Pinpoint the cell where the given text exists, returning its [x, y] midpoint coordinate. 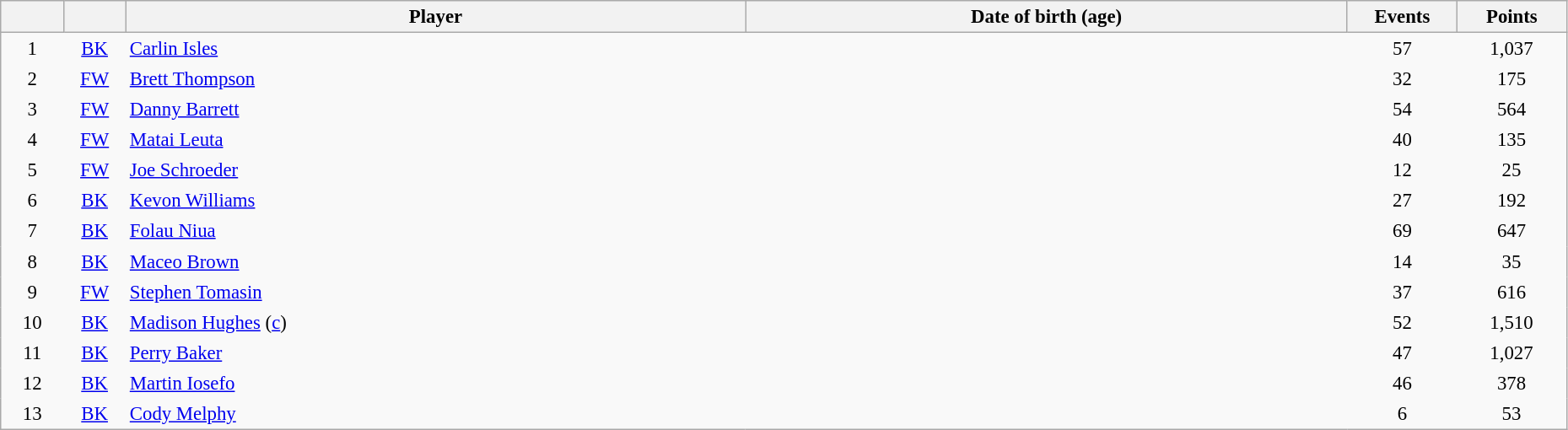
Date of birth (age) [1047, 17]
10 [32, 322]
7 [32, 231]
Perry Baker [435, 352]
135 [1511, 140]
Kevon Williams [435, 201]
647 [1511, 231]
Danny Barrett [435, 109]
564 [1511, 109]
4 [32, 140]
1,510 [1511, 322]
Stephen Tomasin [435, 292]
11 [32, 352]
1,027 [1511, 352]
Maceo Brown [435, 261]
54 [1402, 109]
57 [1402, 49]
25 [1511, 170]
3 [32, 109]
175 [1511, 78]
47 [1402, 352]
13 [32, 413]
Player [435, 17]
52 [1402, 322]
Joe Schroeder [435, 170]
14 [1402, 261]
378 [1511, 383]
Events [1402, 17]
27 [1402, 201]
Carlin Isles [435, 49]
8 [32, 261]
9 [32, 292]
69 [1402, 231]
53 [1511, 413]
46 [1402, 383]
Brett Thompson [435, 78]
2 [32, 78]
5 [32, 170]
40 [1402, 140]
Matai Leuta [435, 140]
1,037 [1511, 49]
32 [1402, 78]
Cody Melphy [435, 413]
1 [32, 49]
37 [1402, 292]
Martin Iosefo [435, 383]
192 [1511, 201]
Madison Hughes (c) [435, 322]
35 [1511, 261]
Points [1511, 17]
616 [1511, 292]
Folau Niua [435, 231]
